Locate the cell with the specified text and output its [x, y] center coordinate. 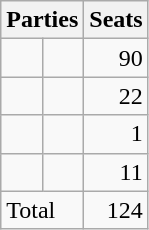
Seats [116, 20]
Parties [42, 20]
90 [116, 58]
11 [116, 172]
1 [116, 134]
22 [116, 96]
Total [42, 210]
124 [116, 210]
